Provide the [x, y] coordinate of the cell's center where the given text is located.  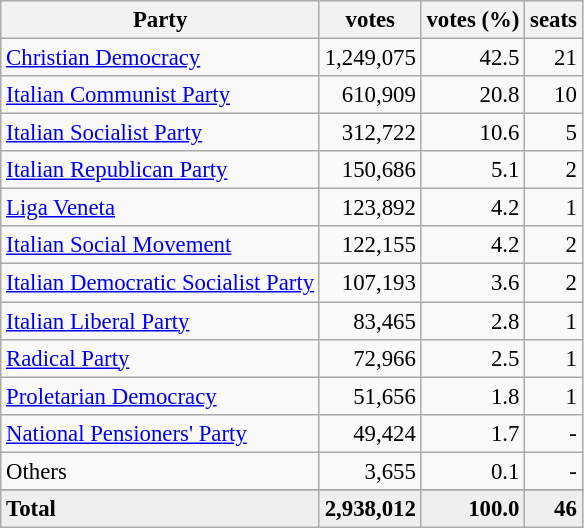
2.8 [473, 321]
1.7 [473, 433]
3.6 [473, 283]
2,938,012 [370, 509]
5.1 [473, 170]
46 [554, 509]
2.5 [473, 358]
610,909 [370, 95]
49,424 [370, 433]
Italian Social Movement [160, 245]
312,722 [370, 133]
3,655 [370, 471]
51,656 [370, 396]
10.6 [473, 133]
72,966 [370, 358]
Party [160, 20]
20.8 [473, 95]
Italian Democratic Socialist Party [160, 283]
123,892 [370, 208]
Liga Veneta [160, 208]
votes [370, 20]
Total [160, 509]
votes (%) [473, 20]
Italian Communist Party [160, 95]
1.8 [473, 396]
42.5 [473, 58]
Others [160, 471]
1,249,075 [370, 58]
Italian Republican Party [160, 170]
83,465 [370, 321]
5 [554, 133]
Italian Socialist Party [160, 133]
150,686 [370, 170]
100.0 [473, 509]
National Pensioners' Party [160, 433]
Radical Party [160, 358]
10 [554, 95]
0.1 [473, 471]
122,155 [370, 245]
Christian Democracy [160, 58]
21 [554, 58]
seats [554, 20]
Italian Liberal Party [160, 321]
107,193 [370, 283]
Proletarian Democracy [160, 396]
